For the text-containing cell, return its midpoint in (X, Y) coordinate format. 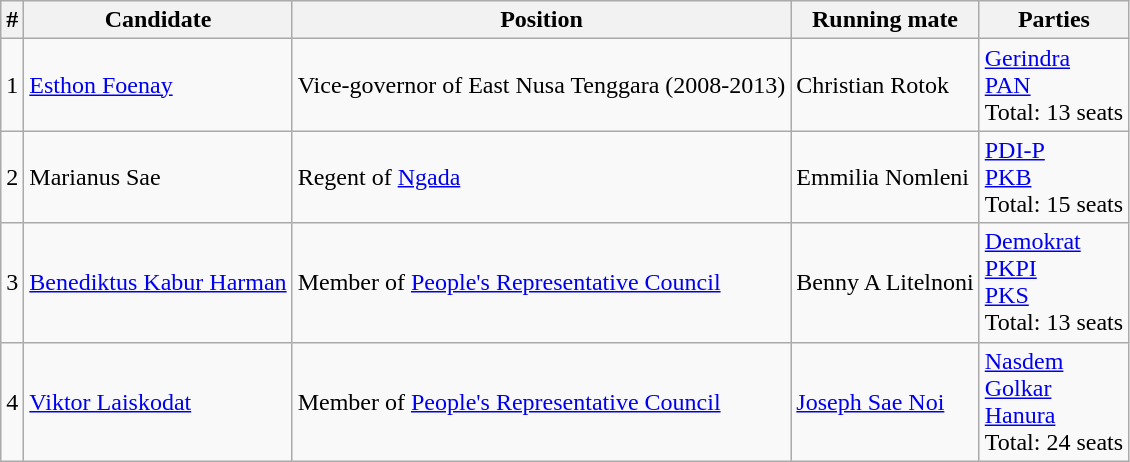
Esthon Foenay (158, 85)
Marianus Sae (158, 177)
Benediktus Kabur Harman (158, 282)
Joseph Sae Noi (885, 402)
Benny A Litelnoni (885, 282)
Emmilia Nomleni (885, 177)
PDI-PPKBTotal: 15 seats (1054, 177)
Parties (1054, 20)
DemokratPKPIPKSTotal: 13 seats (1054, 282)
Position (542, 20)
4 (12, 402)
Regent of Ngada (542, 177)
2 (12, 177)
Running mate (885, 20)
GerindraPANTotal: 13 seats (1054, 85)
Christian Rotok (885, 85)
Viktor Laiskodat (158, 402)
1 (12, 85)
# (12, 20)
Candidate (158, 20)
Vice-governor of East Nusa Tenggara (2008-2013) (542, 85)
3 (12, 282)
NasdemGolkarHanuraTotal: 24 seats (1054, 402)
